Provide the [X, Y] coordinate of the cell's center where the given text is located.  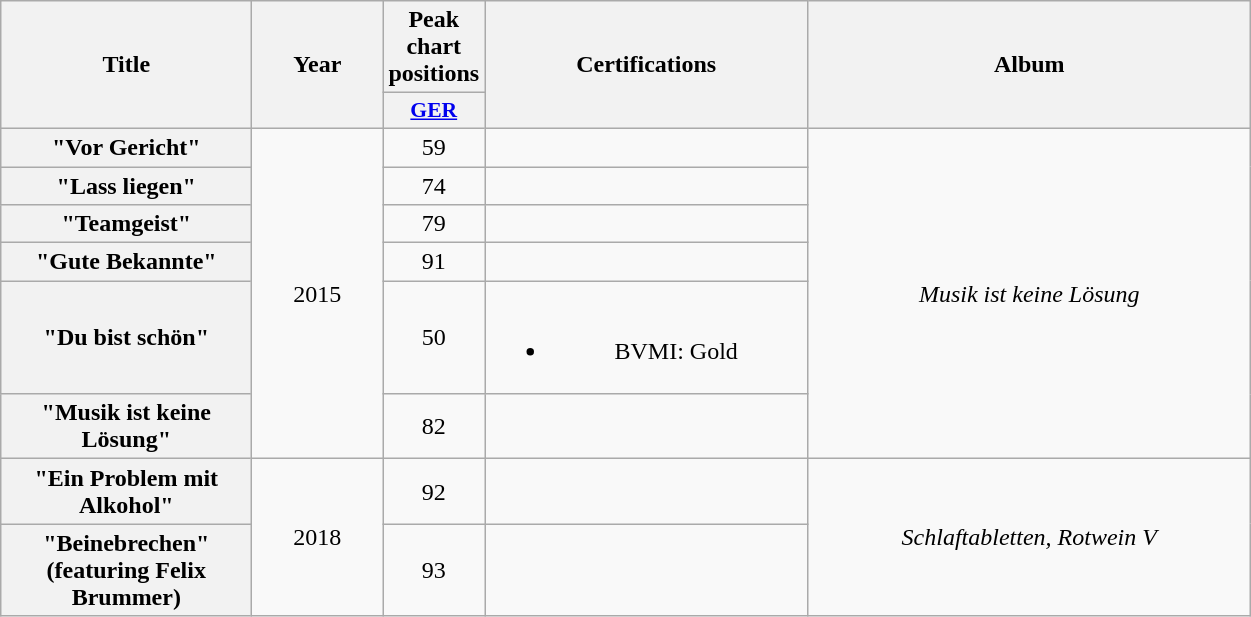
50 [434, 338]
"Beinebrechen"(featuring Felix Brummer) [126, 570]
Title [126, 65]
79 [434, 224]
Schlaftabletten, Rotwein V [1030, 538]
Year [318, 65]
"Vor Gericht" [126, 147]
GER [434, 111]
Peak chart positions [434, 47]
BVMI: Gold [646, 338]
2018 [318, 538]
"Gute Bekannte" [126, 262]
59 [434, 147]
2015 [318, 293]
Album [1030, 65]
93 [434, 570]
91 [434, 262]
"Musik ist keine Lösung" [126, 426]
92 [434, 492]
Certifications [646, 65]
74 [434, 185]
"Du bist schön" [126, 338]
Musik ist keine Lösung [1030, 293]
"Lass liegen" [126, 185]
"Teamgeist" [126, 224]
"Ein Problem mit Alkohol" [126, 492]
82 [434, 426]
